Provide the [X, Y] coordinate of the cell's center where the given text is located.  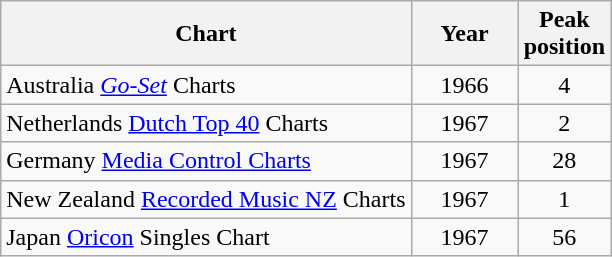
56 [564, 237]
Netherlands Dutch Top 40 Charts [206, 123]
Peakposition [564, 34]
Australia Go-Set Charts [206, 85]
4 [564, 85]
New Zealand Recorded Music NZ Charts [206, 199]
Year [464, 34]
1 [564, 199]
Chart [206, 34]
Germany Media Control Charts [206, 161]
Japan Oricon Singles Chart [206, 237]
2 [564, 123]
1966 [464, 85]
28 [564, 161]
